Locate the cell with the specified text and output its [x, y] center coordinate. 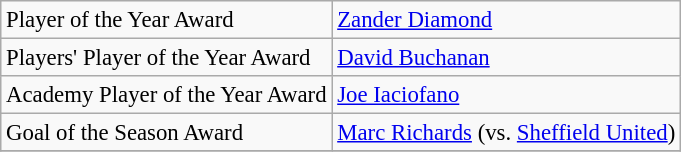
Joe Iaciofano [506, 95]
Player of the Year Award [166, 20]
Players' Player of the Year Award [166, 58]
Marc Richards (vs. Sheffield United) [506, 133]
Zander Diamond [506, 20]
David Buchanan [506, 58]
Academy Player of the Year Award [166, 95]
Goal of the Season Award [166, 133]
